Extract the (x, y) coordinate from the center of the cell holding the provided text.  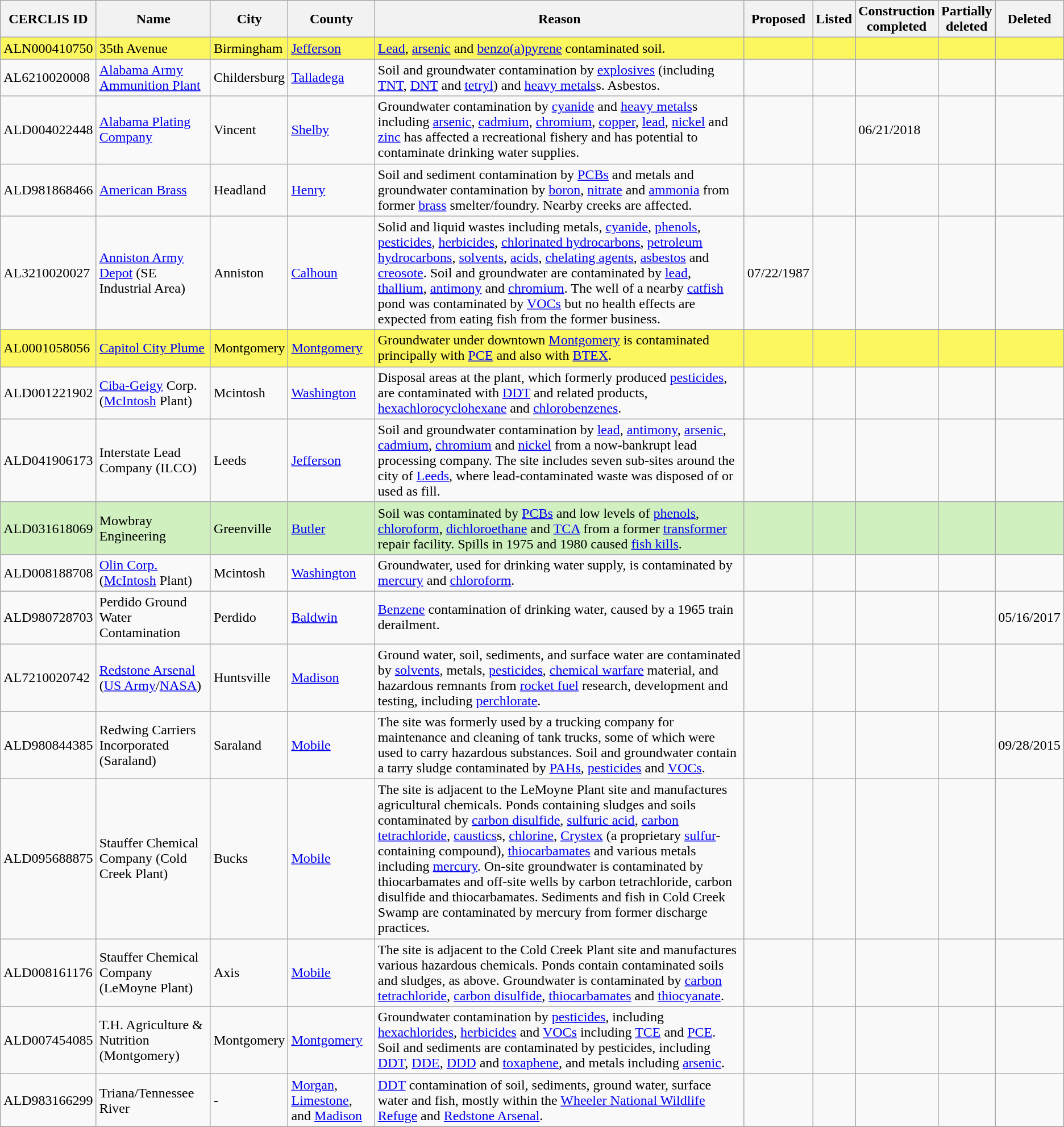
35th Avenue (153, 48)
06/21/2018 (897, 130)
ALN000410750 (48, 48)
Henry (331, 190)
Axis (249, 973)
Calhoun (331, 273)
Morgan, Limestone, and Madison (331, 1100)
Shelby (331, 130)
CERCLIS ID (48, 19)
Groundwater under downtown Montgomery is contaminated principally with PCE and also with BTEX. (559, 348)
Lead, arsenic and benzo(a)pyrene contaminated soil. (559, 48)
- (249, 1100)
Redwing Carriers Incorporated (Saraland) (153, 746)
ALD007454085 (48, 1040)
07/22/1987 (778, 273)
Saraland (249, 746)
Olin Corp. (McIntosh Plant) (153, 573)
Greenville (249, 528)
Redstone Arsenal (US Army/NASA) (153, 677)
Benzene contamination of drinking water, caused by a 1965 train derailment. (559, 617)
Deleted (1029, 19)
09/28/2015 (1029, 746)
Baldwin (331, 617)
AL0001058056 (48, 348)
Perdido (249, 617)
Listed (834, 19)
ALD980844385 (48, 746)
Huntsville (249, 677)
Partiallydeleted (966, 19)
Butler (331, 528)
Reason (559, 19)
Bucks (249, 859)
ALD980728703 (48, 617)
ALD008161176 (48, 973)
Anniston Army Depot (SE Industrial Area) (153, 273)
ALD001221902 (48, 393)
ALD981868466 (48, 190)
05/16/2017 (1029, 617)
Headland (249, 190)
Mowbray Engineering (153, 528)
Name (153, 19)
ALD983166299 (48, 1100)
Constructioncompleted (897, 19)
Talladega (331, 77)
AL7210020742 (48, 677)
Interstate Lead Company (ILCO) (153, 460)
Vincent (249, 130)
Proposed (778, 19)
Alabama Plating Company (153, 130)
Soil and groundwater contamination by explosives (including TNT, DNT and tetryl) and heavy metalss. Asbestos. (559, 77)
City (249, 19)
ALD031618069 (48, 528)
Madison (331, 677)
ALD041906173 (48, 460)
Anniston (249, 273)
ALD095688875 (48, 859)
Birmingham (249, 48)
Triana/Tennessee River (153, 1100)
County (331, 19)
DDT contamination of soil, sediments, ground water, surface water and fish, mostly within the Wheeler National Wildlife Refuge and Redstone Arsenal. (559, 1100)
ALD008188708 (48, 573)
Stauffer Chemical Company (LeMoyne Plant) (153, 973)
American Brass (153, 190)
Stauffer Chemical Company (Cold Creek Plant) (153, 859)
Capitol City Plume (153, 348)
Ciba-Geigy Corp. (McIntosh Plant) (153, 393)
AL3210020027 (48, 273)
AL6210020008 (48, 77)
ALD004022448 (48, 130)
Leeds (249, 460)
Groundwater, used for drinking water supply, is contaminated by mercury and chloroform. (559, 573)
T.H. Agriculture & Nutrition (Montgomery) (153, 1040)
Perdido Ground Water Contamination (153, 617)
Childersburg (249, 77)
Alabama Army Ammunition Plant (153, 77)
